Locate the cell with the specified text and output its [x, y] center coordinate. 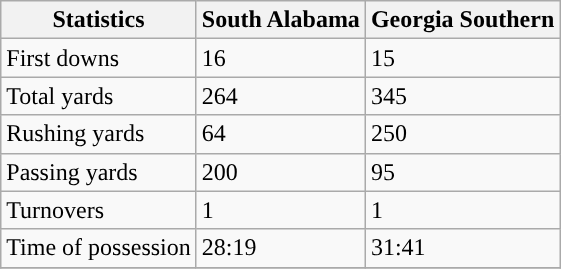
250 [462, 134]
Passing yards [99, 172]
95 [462, 172]
15 [462, 58]
31:41 [462, 248]
Statistics [99, 20]
Georgia Southern [462, 20]
16 [280, 58]
Total yards [99, 96]
200 [280, 172]
South Alabama [280, 20]
345 [462, 96]
Time of possession [99, 248]
Turnovers [99, 210]
264 [280, 96]
28:19 [280, 248]
Rushing yards [99, 134]
64 [280, 134]
First downs [99, 58]
